Scan for the cell matching the given text and deliver its [X, Y] coordinate at center. 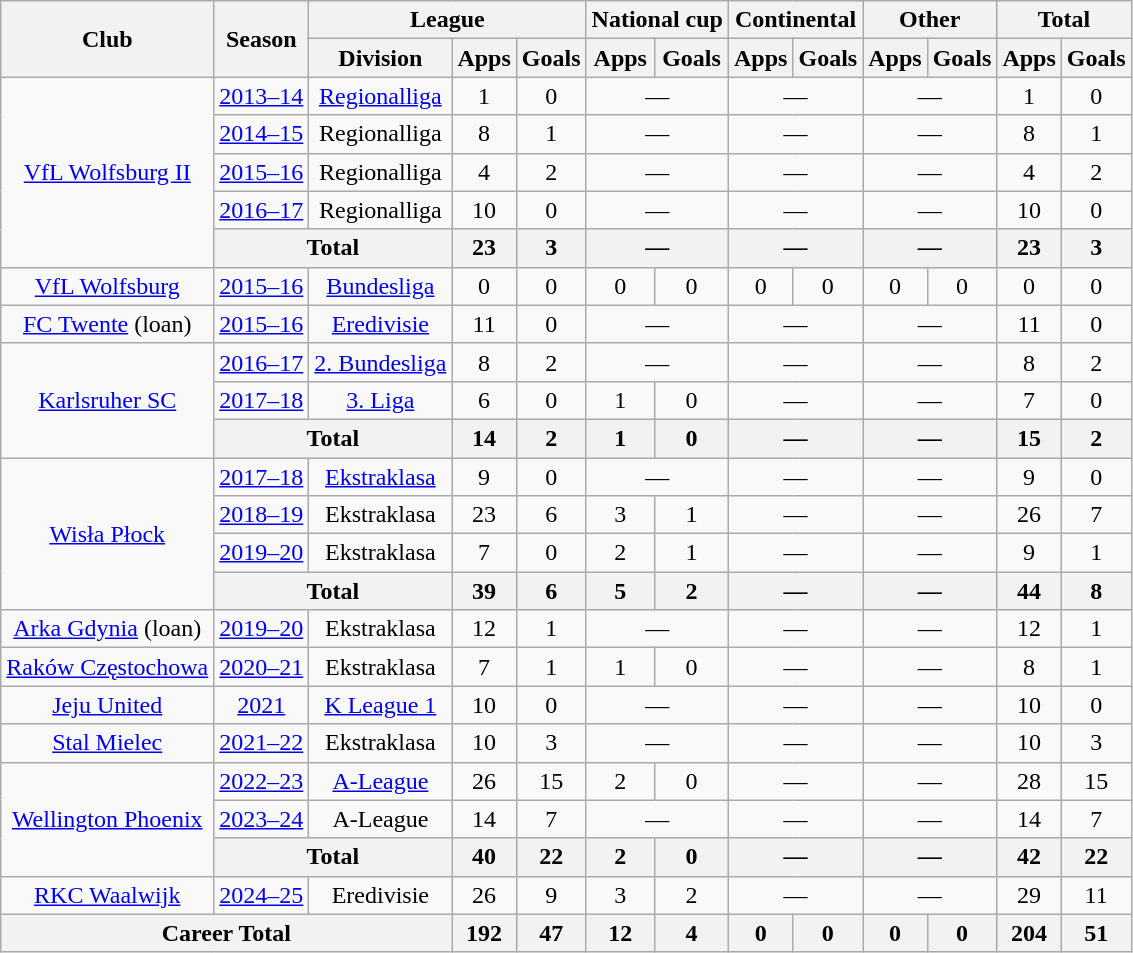
Division [380, 58]
VfL Wolfsburg II [108, 172]
44 [1029, 591]
Stal Mielec [108, 743]
RKC Waalwijk [108, 895]
192 [484, 933]
Other [930, 20]
National cup [657, 20]
Karlsruher SC [108, 400]
Wellington Phoenix [108, 819]
Season [262, 39]
2021–22 [262, 743]
51 [1096, 933]
K League 1 [380, 705]
39 [484, 591]
Wisła Płock [108, 534]
2. Bundesliga [380, 362]
47 [551, 933]
Raków Częstochowa [108, 667]
Career Total [226, 933]
5 [620, 591]
3. Liga [380, 400]
28 [1029, 781]
VfL Wolfsburg [108, 286]
Arka Gdynia (loan) [108, 629]
Continental [796, 20]
2018–19 [262, 515]
2024–25 [262, 895]
2013–14 [262, 96]
42 [1029, 857]
2023–24 [262, 819]
40 [484, 857]
2022–23 [262, 781]
FC Twente (loan) [108, 324]
Bundesliga [380, 286]
204 [1029, 933]
Jeju United [108, 705]
Club [108, 39]
League [448, 20]
29 [1029, 895]
2020–21 [262, 667]
2021 [262, 705]
2014–15 [262, 134]
